Extract the (x, y) coordinate from the center of the cell holding the provided text.  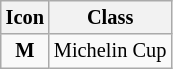
Michelin Cup (110, 51)
Icon (25, 17)
M (25, 51)
Class (110, 17)
